Scan for the cell matching the given text and deliver its (X, Y) coordinate at center. 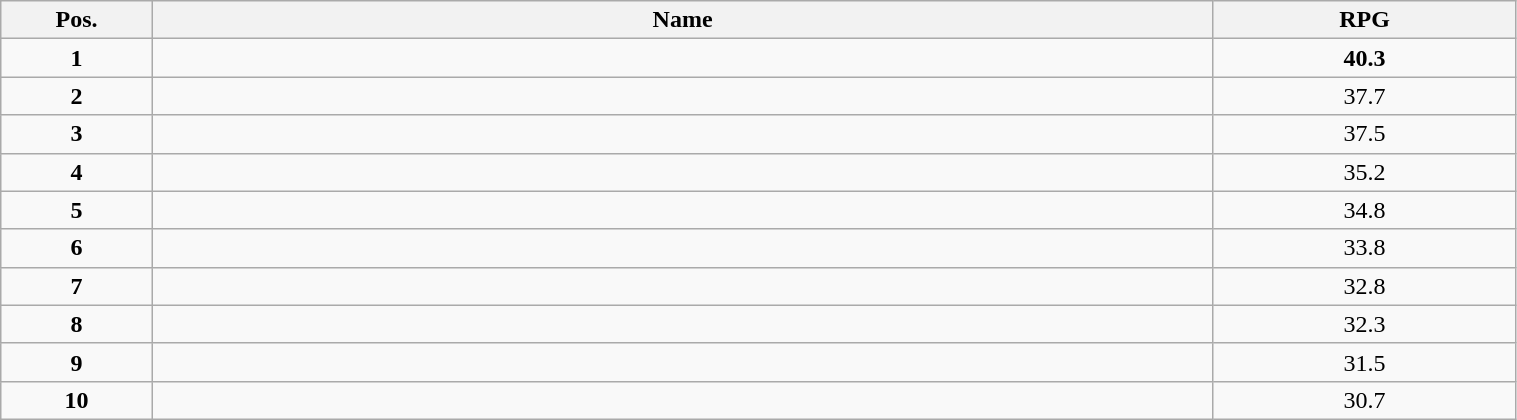
32.3 (1364, 324)
Pos. (77, 20)
37.5 (1364, 134)
32.8 (1364, 286)
8 (77, 324)
33.8 (1364, 248)
7 (77, 286)
RPG (1364, 20)
9 (77, 362)
3 (77, 134)
1 (77, 58)
30.7 (1364, 400)
2 (77, 96)
37.7 (1364, 96)
31.5 (1364, 362)
40.3 (1364, 58)
Name (682, 20)
35.2 (1364, 172)
4 (77, 172)
10 (77, 400)
6 (77, 248)
5 (77, 210)
34.8 (1364, 210)
